Output the (X, Y) coordinate of the center of the cell containing the given text.  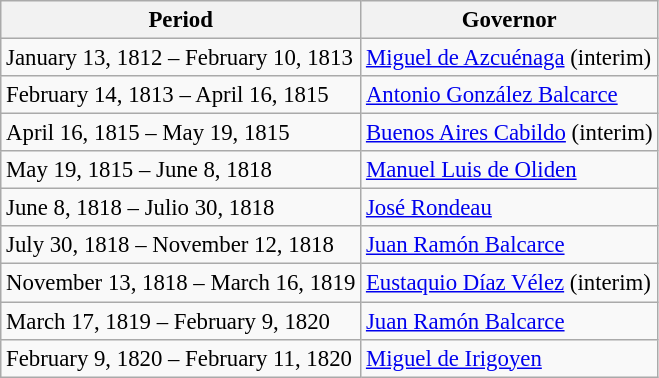
January 13, 1812 – February 10, 1813 (181, 58)
Buenos Aires Cabildo (interim) (510, 133)
February 14, 1813 – April 16, 1815 (181, 95)
April 16, 1815 – May 19, 1815 (181, 133)
June 8, 1818 – Julio 30, 1818 (181, 208)
Antonio González Balcarce (510, 95)
May 19, 1815 – June 8, 1818 (181, 170)
Period (181, 20)
Governor (510, 20)
Miguel de Azcuénaga (interim) (510, 58)
November 13, 1818 – March 16, 1819 (181, 283)
Manuel Luis de Oliden (510, 170)
Miguel de Irigoyen (510, 358)
July 30, 1818 – November 12, 1818 (181, 245)
February 9, 1820 – February 11, 1820 (181, 358)
Eustaquio Díaz Vélez (interim) (510, 283)
March 17, 1819 – February 9, 1820 (181, 321)
José Rondeau (510, 208)
